Identify which cell holds the provided text, then report its [x, y] central coordinate. 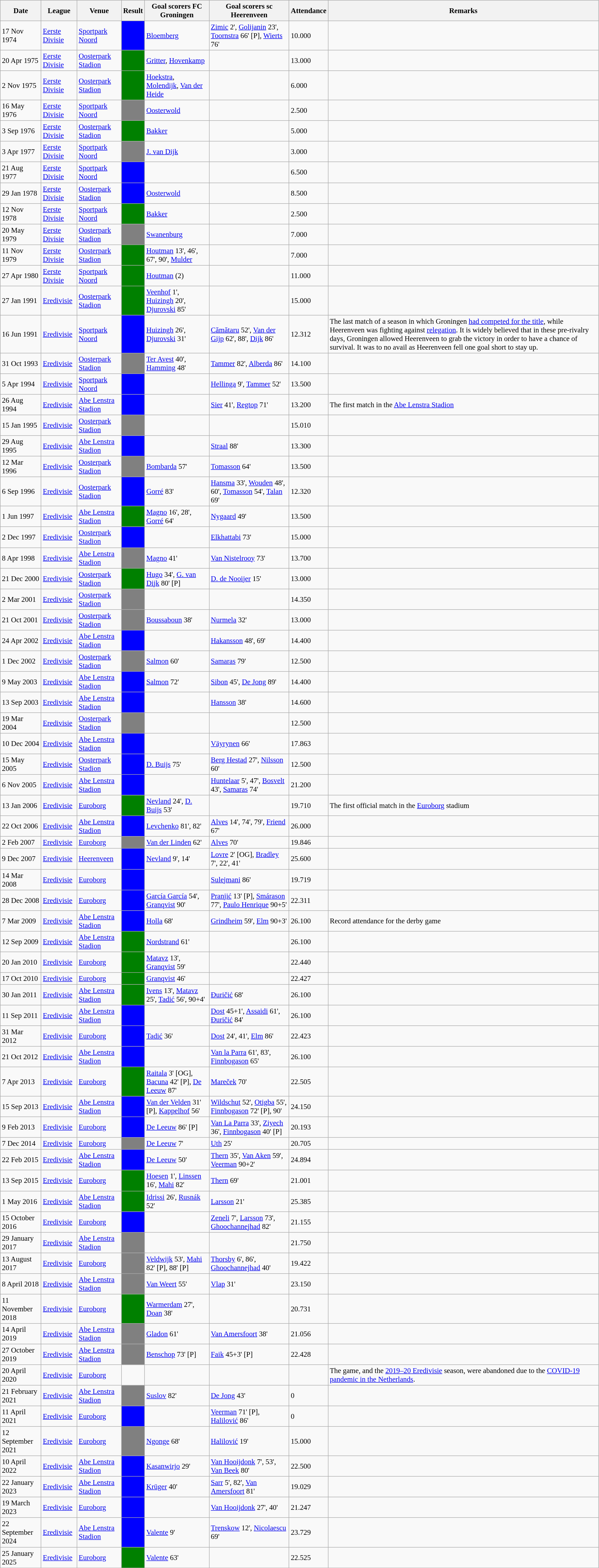
16 Jun 1991 [21, 334]
20 May 1979 [21, 235]
22 September 2024 [21, 1533]
Tammer 82', Alberda 86' [249, 364]
Tadić 36' [177, 1036]
19.846 [308, 843]
12 September 2021 [21, 1441]
Remarks [463, 11]
8.500 [308, 193]
31 Oct 1993 [21, 364]
Raitala 3' [OG], Bacuna 42' [P], De Leeuw 87' [177, 1082]
Gorré 83' [177, 492]
2 Dec 1997 [21, 538]
21 Aug 1977 [21, 173]
García García 54', Granqvist 90' [177, 900]
Wildschut 52', Otigba 55', Finnbogason 72' [P], 90' [249, 1106]
The first match in the Abe Lenstra Stadion [463, 405]
Huizingh 26', Djurovski 31' [177, 334]
Berg Hestad 27', Nilsson 60' [249, 765]
22.423 [308, 1036]
9 Dec 2007 [21, 859]
Thern 69' [249, 1181]
Veerman 71' [P], Halilović 86' [249, 1417]
Alves 14', 74', 79', Friend 67' [249, 827]
12.312 [308, 334]
Houtman 13', 46', 67', 90', Mulder [177, 255]
Levchenko 81', 82' [177, 827]
Veenhof 1', Huizingh 20', Djurovski 85' [177, 301]
14 April 2019 [21, 1334]
Van Hooijdonk 7', 53', Van Beek 80' [249, 1466]
22.311 [308, 900]
15 October 2016 [21, 1222]
11 April 2021 [21, 1417]
13.300 [308, 446]
21 February 2021 [21, 1396]
Krüger 40' [177, 1487]
21 Oct 2001 [21, 620]
22 Feb 2015 [21, 1160]
De Leeuw 7' [177, 1144]
21.056 [308, 1334]
Mareček 70' [249, 1082]
Van Hooijdonk 27', 40' [249, 1507]
Van Weert 55' [177, 1284]
21.750 [308, 1243]
Đuričić 68' [249, 995]
Granqvist 46' [177, 979]
29 Aug 1995 [21, 446]
15 May 2005 [21, 765]
10 Dec 2004 [21, 744]
Zeneli 7', Larsson 73', Ghoochannejhad 82' [249, 1222]
2 Feb 2007 [21, 843]
D. de Nooijer 15' [249, 578]
12 Mar 1996 [21, 467]
15.010 [308, 426]
Van la Parra 61', 83', Finnbogason 65' [249, 1057]
Idrissi 26', Rusnák 52' [177, 1201]
3 Sep 1976 [21, 131]
Huntelaar 5', 47', Bosvelt 43', Samaras 74' [249, 785]
22.505 [308, 1082]
Veldwijk 53', Mahi 82' [P], 88' [P] [177, 1263]
Uth 25' [249, 1144]
Trenskow 12', Nicolaescu 69' [249, 1533]
Bloemberg [177, 36]
Samaras 79' [249, 661]
Kasanwirjo 29' [177, 1466]
11 Nov 1979 [21, 255]
3.000 [308, 151]
19.710 [308, 805]
Hakansson 48', 69' [249, 640]
14.350 [308, 599]
15 Jan 1995 [21, 426]
Holla 68' [177, 921]
5 Apr 1994 [21, 384]
20 Apr 1975 [21, 61]
Hugo 34', G. van Dijk 80' [P] [177, 578]
Hansma 33', Wouden 48', 60', Tomasson 54', Talan 69' [249, 492]
21 Oct 2012 [21, 1057]
Warmerdam 27', Doan 38' [177, 1309]
20.731 [308, 1309]
12 Nov 1978 [21, 213]
7 Dec 2014 [21, 1144]
De Leeuw 86' [P] [177, 1128]
1 Dec 2002 [21, 661]
Goal scorers sc Heerenveen [249, 11]
Magno 16', 28', Gorré 64' [177, 516]
20.705 [308, 1144]
Thern 35', Van Aken 59', Veerman 90+2' [249, 1160]
22.440 [308, 962]
13.200 [308, 405]
1 Jun 1997 [21, 516]
6 Sep 1996 [21, 492]
20 April 2020 [21, 1375]
13 Sep 2003 [21, 702]
27 Apr 1980 [21, 276]
10 April 2022 [21, 1466]
24 Apr 2002 [21, 640]
Ngonge 68' [177, 1441]
16 May 1976 [21, 111]
Record attendance for the derby game [463, 921]
Gritter, Hovenkamp [177, 61]
22 January 2023 [21, 1487]
22 Oct 2006 [21, 827]
The first official match in the Euroborg stadium [463, 805]
Tomasson 64' [249, 467]
Bombarda 57' [177, 467]
12.320 [308, 492]
Venue [99, 11]
13 August 2017 [21, 1263]
Zimic 2', Golijanin 23', Toornstra 66' [P], Wierts 76' [249, 36]
20.193 [308, 1128]
21.155 [308, 1222]
27 October 2019 [21, 1355]
14.100 [308, 364]
Van der Velden 31' [P], Kappelhof 56' [177, 1106]
Vlap 31' [249, 1284]
Nevland 24', D. Buijs 53' [177, 805]
Lovre 2' [OG], Bradley 7', 22', 41' [249, 859]
10.000 [308, 36]
25.600 [308, 859]
Benschop 73' [P] [177, 1355]
Sier 41', Regtop 71' [249, 405]
Van Nistelrooy 73' [249, 558]
9 May 2003 [21, 682]
25.385 [308, 1201]
Faik 45+3' [P] [249, 1355]
13 Jan 2006 [21, 805]
Valente 63' [177, 1558]
Attendance [308, 11]
20 Jan 2010 [21, 962]
8 Apr 1998 [21, 558]
13.700 [308, 558]
19 March 2023 [21, 1507]
5.000 [308, 131]
Houtman (2) [177, 276]
Van der Linden 62' [177, 843]
21 Dec 2000 [21, 578]
8 April 2018 [21, 1284]
22.427 [308, 979]
2 Nov 1975 [21, 86]
Dost 24', 41', Elm 86' [249, 1036]
3 Apr 1977 [21, 151]
Pranjić 13' [P], Smárason 77', Paulo Henrique 90+5' [249, 900]
Hellinga 9', Tammer 52' [249, 384]
22.525 [308, 1558]
21.247 [308, 1507]
De Leeuw 50' [177, 1160]
D. Buijs 75' [177, 765]
Van Amersfoort 38' [249, 1334]
14 Mar 2008 [21, 880]
23.729 [308, 1533]
Thorsby 6', 86', Ghoochannejhad 40' [249, 1263]
14.600 [308, 702]
De Jong 43' [249, 1396]
7 Mar 2009 [21, 921]
Suslov 82' [177, 1396]
Sibon 45', De Jong 89' [249, 682]
Nordstrand 61' [177, 942]
Hansson 38' [249, 702]
9 Feb 2013 [21, 1128]
6 Nov 2005 [21, 785]
Dost 45+1', Assaidi 61', Đuričić 84' [249, 1016]
Nevland 9', 14' [177, 859]
6.500 [308, 173]
19.029 [308, 1487]
Hoekstra, Molendijk, Van der Heide [177, 86]
21.001 [308, 1181]
6.000 [308, 86]
7 Apr 2013 [21, 1082]
2 Mar 2001 [21, 599]
31 Mar 2012 [21, 1036]
Salmon 60' [177, 661]
11.000 [308, 276]
21.200 [308, 785]
29 January 2017 [21, 1243]
19 Mar 2004 [21, 723]
Gladon 61' [177, 1334]
Nurmela 32' [249, 620]
26.000 [308, 827]
Heerenveen [99, 859]
Ter Avest 40', Hamming 48' [177, 364]
Goal scorers FC Groningen [177, 11]
24.894 [308, 1160]
11 November 2018 [21, 1309]
League [59, 11]
Salmon 72' [177, 682]
13 Sep 2015 [21, 1181]
Ivens 13', Matavz 25', Tadić 56', 90+4' [177, 995]
Result [133, 11]
22.500 [308, 1466]
Magno 41' [177, 558]
17 Oct 2010 [21, 979]
Grindheim 59', Elm 90+3' [249, 921]
26 Aug 1994 [21, 405]
J. van Dijk [177, 151]
19.719 [308, 880]
25 January 2025 [21, 1558]
12 Sep 2009 [21, 942]
28 Dec 2008 [21, 900]
1 May 2016 [21, 1201]
Valente 9' [177, 1533]
17 Nov 1974 [21, 36]
30 Jan 2011 [21, 995]
Halilović 19' [249, 1441]
11 Sep 2011 [21, 1016]
Sulejmani 86' [249, 880]
Hoesen 1', Linssen 16', Mahi 82' [177, 1181]
Elkhattabi 73' [249, 538]
22.428 [308, 1355]
Larsson 21' [249, 1201]
17.863 [308, 744]
Cămătaru 52', Van der Gijp 62', 88', Dijk 86' [249, 334]
Straal 88' [249, 446]
19.422 [308, 1263]
Date [21, 11]
Nygaard 49' [249, 516]
Van La Parra 33', Ziyech 36', Finnbogason 40' [P] [249, 1128]
29 Jan 1978 [21, 193]
23.150 [308, 1284]
The game, and the 2019–20 Eredivisie season, were abandoned due to the COVID-19 pandemic in the Netherlands. [463, 1375]
Väyrynen 66' [249, 744]
15 Sep 2013 [21, 1106]
Sarr 5', 82', Van Amersfoort 81' [249, 1487]
24.150 [308, 1106]
Swanenburg [177, 235]
Alves 70' [249, 843]
Boussaboun 38' [177, 620]
Matavz 13', Granqvist 59' [177, 962]
27 Jan 1991 [21, 301]
